Capture the cell that displays the provided text and extract its (x, y) central coordinate. 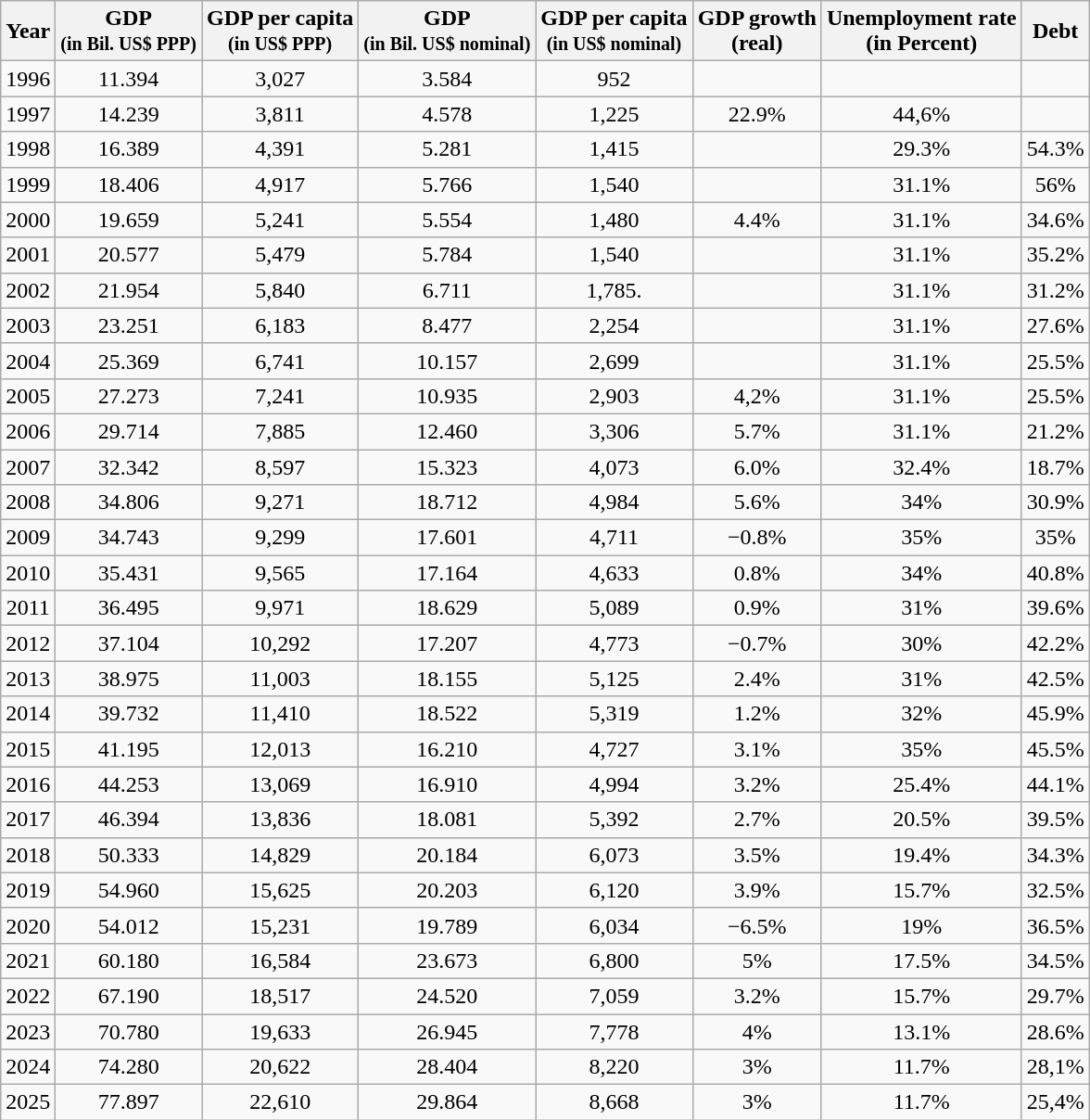
5.6% (756, 503)
40.8% (1055, 573)
39.732 (129, 714)
44.1% (1055, 784)
10.935 (447, 396)
54.012 (129, 925)
6,120 (614, 890)
27.273 (129, 396)
2019 (28, 890)
41.195 (129, 749)
13.1% (921, 1032)
6,800 (614, 961)
42.2% (1055, 643)
16.389 (129, 149)
1.2% (756, 714)
8,668 (614, 1102)
36.495 (129, 608)
39.5% (1055, 820)
2002 (28, 290)
60.180 (129, 961)
22.9% (756, 114)
31.2% (1055, 290)
19.4% (921, 855)
GDP growth(real) (756, 32)
1997 (28, 114)
4,994 (614, 784)
2004 (28, 361)
3.1% (756, 749)
4,984 (614, 503)
5,241 (280, 220)
20.203 (447, 890)
7,059 (614, 996)
32.4% (921, 466)
2005 (28, 396)
2,254 (614, 325)
5.7% (756, 431)
18.522 (447, 714)
20.5% (921, 820)
1,225 (614, 114)
16.910 (447, 784)
2001 (28, 255)
29.3% (921, 149)
2015 (28, 749)
18.081 (447, 820)
5,089 (614, 608)
9,299 (280, 538)
29.714 (129, 431)
6.711 (447, 290)
9,565 (280, 573)
67.190 (129, 996)
−0.8% (756, 538)
5,392 (614, 820)
28.6% (1055, 1032)
36.5% (1055, 925)
25.4% (921, 784)
7,778 (614, 1032)
32.5% (1055, 890)
21.954 (129, 290)
34.743 (129, 538)
2.7% (756, 820)
2009 (28, 538)
11,410 (280, 714)
1,415 (614, 149)
25.369 (129, 361)
34.6% (1055, 220)
1999 (28, 185)
10,292 (280, 643)
5.281 (447, 149)
19% (921, 925)
3.584 (447, 79)
1,785. (614, 290)
2.4% (756, 679)
1,480 (614, 220)
29.864 (447, 1102)
4,633 (614, 573)
3,306 (614, 431)
24.520 (447, 996)
Year (28, 32)
6,073 (614, 855)
2022 (28, 996)
17.207 (447, 643)
7,885 (280, 431)
11.394 (129, 79)
8,597 (280, 466)
2008 (28, 503)
70.780 (129, 1032)
4,773 (614, 643)
34.5% (1055, 961)
2025 (28, 1102)
11,003 (280, 679)
16.210 (447, 749)
0.8% (756, 573)
GDP(in Bil. US$ nominal) (447, 32)
4,727 (614, 749)
4.4% (756, 220)
26.945 (447, 1032)
5.554 (447, 220)
−6.5% (756, 925)
74.280 (129, 1067)
37.104 (129, 643)
4% (756, 1032)
20.184 (447, 855)
54.960 (129, 890)
4.578 (447, 114)
2014 (28, 714)
30.9% (1055, 503)
GDP(in Bil. US$ PPP) (129, 32)
5,125 (614, 679)
8,220 (614, 1067)
19.789 (447, 925)
2003 (28, 325)
77.897 (129, 1102)
2010 (28, 573)
44,6% (921, 114)
19,633 (280, 1032)
35.431 (129, 573)
5,319 (614, 714)
54.3% (1055, 149)
2012 (28, 643)
2013 (28, 679)
30% (921, 643)
2017 (28, 820)
2006 (28, 431)
23.251 (129, 325)
12,013 (280, 749)
46.394 (129, 820)
2021 (28, 961)
18.155 (447, 679)
3,027 (280, 79)
3.5% (756, 855)
0.9% (756, 608)
25,4% (1055, 1102)
32% (921, 714)
44.253 (129, 784)
2011 (28, 608)
18.629 (447, 608)
28.404 (447, 1067)
3.9% (756, 890)
21.2% (1055, 431)
2024 (28, 1067)
952 (614, 79)
14.239 (129, 114)
9,271 (280, 503)
17.164 (447, 573)
18,517 (280, 996)
20,622 (280, 1067)
15.323 (447, 466)
5,840 (280, 290)
1996 (28, 79)
GDP per capita(in US$ PPP) (280, 32)
34.806 (129, 503)
4,391 (280, 149)
18.7% (1055, 466)
2007 (28, 466)
56% (1055, 185)
2,903 (614, 396)
4,711 (614, 538)
29.7% (1055, 996)
2,699 (614, 361)
38.975 (129, 679)
12.460 (447, 431)
27.6% (1055, 325)
35.2% (1055, 255)
45.5% (1055, 749)
5.766 (447, 185)
13,069 (280, 784)
32.342 (129, 466)
17.601 (447, 538)
4,073 (614, 466)
2023 (28, 1032)
7,241 (280, 396)
6.0% (756, 466)
20.577 (129, 255)
15,231 (280, 925)
15,625 (280, 890)
8.477 (447, 325)
4,917 (280, 185)
16,584 (280, 961)
18.406 (129, 185)
42.5% (1055, 679)
22,610 (280, 1102)
2000 (28, 220)
5,479 (280, 255)
9,971 (280, 608)
17.5% (921, 961)
3,811 (280, 114)
1998 (28, 149)
23.673 (447, 961)
4,2% (756, 396)
34.3% (1055, 855)
2016 (28, 784)
39.6% (1055, 608)
10.157 (447, 361)
28,1% (1055, 1067)
−0.7% (756, 643)
Unemployment rate(in Percent) (921, 32)
50.333 (129, 855)
6,034 (614, 925)
5% (756, 961)
6,183 (280, 325)
45.9% (1055, 714)
GDP per capita(in US$ nominal) (614, 32)
Debt (1055, 32)
18.712 (447, 503)
6,741 (280, 361)
5.784 (447, 255)
14,829 (280, 855)
13,836 (280, 820)
2020 (28, 925)
19.659 (129, 220)
2018 (28, 855)
